Find where the given text appears and provide that cell's center as (x, y) coordinate. 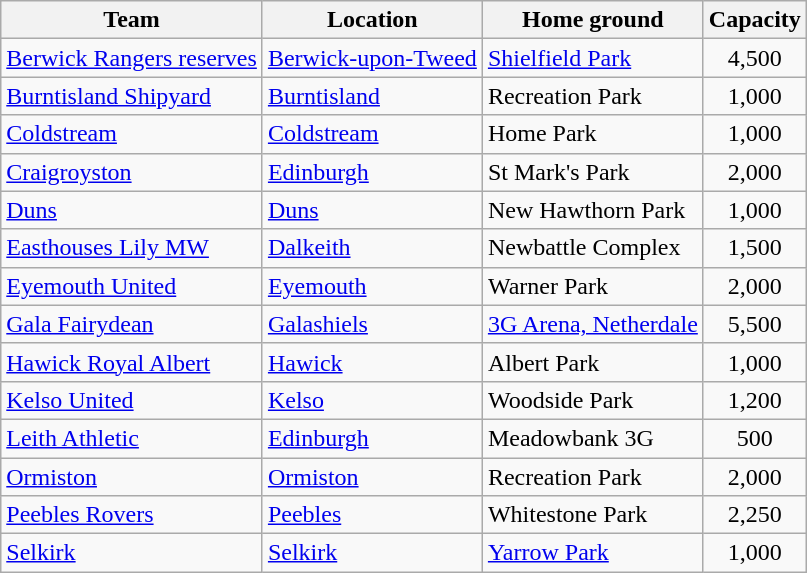
Home ground (592, 20)
Team (132, 20)
Eyemouth United (132, 286)
Burntisland (372, 96)
Burntisland Shipyard (132, 96)
Eyemouth (372, 286)
1,200 (754, 400)
Whitestone Park (592, 515)
2,250 (754, 515)
New Hawthorn Park (592, 210)
3G Arena, Netherdale (592, 324)
Capacity (754, 20)
Leith Athletic (132, 438)
Yarrow Park (592, 553)
Peebles (372, 515)
Home Park (592, 134)
Kelso United (132, 400)
Berwick Rangers reserves (132, 58)
1,500 (754, 248)
Gala Fairydean (132, 324)
Newbattle Complex (592, 248)
500 (754, 438)
Hawick (372, 362)
Craigroyston (132, 172)
Berwick-upon-Tweed (372, 58)
4,500 (754, 58)
Peebles Rovers (132, 515)
Easthouses Lily MW (132, 248)
Galashiels (372, 324)
Shielfield Park (592, 58)
Albert Park (592, 362)
5,500 (754, 324)
Meadowbank 3G (592, 438)
Warner Park (592, 286)
Location (372, 20)
Hawick Royal Albert (132, 362)
St Mark's Park (592, 172)
Dalkeith (372, 248)
Woodside Park (592, 400)
Kelso (372, 400)
